Output the (x, y) coordinate of the center of the cell containing the given text.  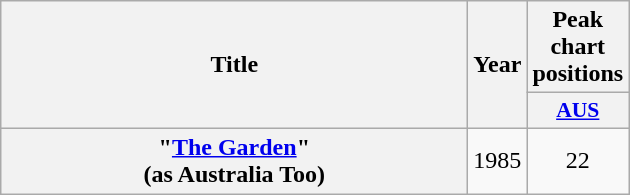
1985 (498, 160)
Peak chart positions (578, 47)
Title (234, 65)
AUS (578, 111)
22 (578, 160)
"The Garden"(as Australia Too) (234, 160)
Year (498, 65)
